Output the [X, Y] coordinate of the center of the cell containing the given text.  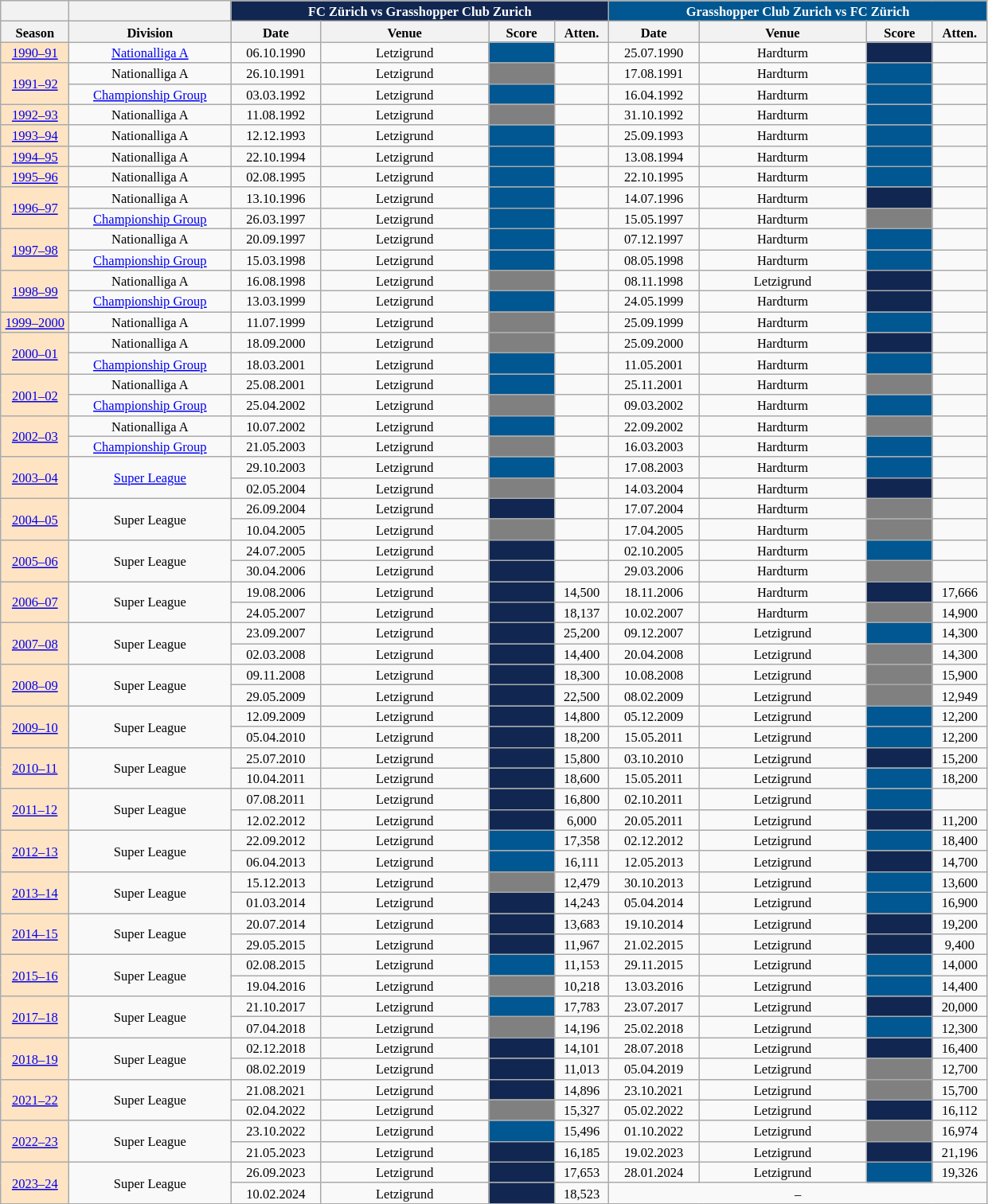
25,200 [582, 633]
2011–12 [35, 809]
12,700 [959, 1069]
19.02.2023 [654, 1151]
12.12.1993 [275, 135]
19.08.2006 [275, 591]
29.05.2009 [275, 696]
2013–14 [35, 892]
03.10.2010 [654, 758]
24.05.2007 [275, 613]
2023–24 [35, 1183]
18,300 [582, 675]
29.03.2006 [654, 571]
15.05.1997 [654, 218]
26.10.1991 [275, 73]
16,111 [582, 861]
01.03.2014 [275, 902]
02.05.2004 [275, 488]
11,013 [582, 1069]
24.05.1999 [654, 302]
2003–04 [35, 477]
17.08.2003 [654, 467]
15.03.1998 [275, 260]
07.04.2018 [275, 1027]
12,949 [959, 696]
21.08.2021 [275, 1089]
22.09.2012 [275, 840]
18.11.2006 [654, 591]
30.04.2006 [275, 571]
21.05.2023 [275, 1151]
11,153 [582, 965]
05.02.2022 [654, 1110]
14.03.2004 [654, 488]
25.09.1993 [654, 135]
21.05.2003 [275, 446]
16,400 [959, 1048]
05.12.2009 [654, 716]
15,700 [959, 1089]
06.10.1990 [275, 53]
17,358 [582, 840]
20.07.2014 [275, 924]
15,327 [582, 1110]
25.04.2002 [275, 405]
1990–91 [35, 53]
14,500 [582, 591]
22.10.1995 [654, 177]
03.03.1992 [275, 94]
02.12.2018 [275, 1048]
17,783 [582, 1007]
2012–13 [35, 851]
29.05.2015 [275, 945]
14.07.1996 [654, 197]
10.02.2007 [654, 613]
12.09.2009 [275, 716]
25.11.2001 [654, 384]
19.10.2014 [654, 924]
21,196 [959, 1151]
19,200 [959, 924]
05.04.2019 [654, 1069]
16.03.2003 [654, 446]
29.10.2003 [275, 467]
6,000 [582, 820]
17.07.2004 [654, 508]
19.04.2016 [275, 986]
10.08.2008 [654, 675]
28.07.2018 [654, 1048]
06.04.2013 [275, 861]
08.11.1998 [654, 281]
12,479 [582, 882]
13.03.1999 [275, 302]
13,683 [582, 924]
25.09.2000 [654, 343]
22,500 [582, 696]
25.09.1999 [654, 322]
1998–99 [35, 291]
14,900 [959, 613]
2004–05 [35, 519]
08.02.2009 [654, 696]
30.10.2013 [654, 882]
25.02.2018 [654, 1027]
2008–09 [35, 685]
Season [35, 32]
13,600 [959, 882]
15,496 [582, 1131]
23.10.2022 [275, 1131]
Grasshopper Club Zurich vs FC Zürich [798, 11]
10.04.2011 [275, 778]
16.04.1992 [654, 94]
1996–97 [35, 208]
14,101 [582, 1048]
02.08.1995 [275, 177]
1993–94 [35, 135]
14,196 [582, 1027]
2007–08 [35, 644]
1995–96 [35, 177]
02.08.2015 [275, 965]
09.11.2008 [275, 675]
9,400 [959, 945]
15,800 [582, 758]
18,400 [959, 840]
2015–16 [35, 976]
14,800 [582, 716]
15.12.2013 [275, 882]
2009–10 [35, 727]
05.04.2014 [654, 902]
18,137 [582, 613]
02.10.2005 [654, 550]
16,800 [582, 799]
23.07.2017 [654, 1007]
13.08.1994 [654, 156]
FC Zürich vs Grasshopper Club Zurich [420, 11]
2002–03 [35, 436]
1997–98 [35, 249]
1991–92 [35, 84]
29.11.2015 [654, 965]
2022–23 [35, 1141]
26.03.1997 [275, 218]
18.03.2001 [275, 364]
1994–95 [35, 156]
25.07.2010 [275, 758]
Division [150, 32]
10,218 [582, 986]
09.12.2007 [654, 633]
21.02.2015 [654, 945]
26.09.2023 [275, 1172]
13.10.1996 [275, 197]
11,967 [582, 945]
02.12.2012 [654, 840]
18.09.2000 [275, 343]
2021–22 [35, 1100]
07.12.1997 [654, 239]
11,200 [959, 820]
16,974 [959, 1131]
17.08.1991 [654, 73]
25.08.2001 [275, 384]
02.04.2022 [275, 1110]
15,900 [959, 675]
11.08.1992 [275, 115]
2014–15 [35, 934]
12.02.2012 [275, 820]
25.07.1990 [654, 53]
09.03.2002 [654, 405]
22.10.1994 [275, 156]
16,900 [959, 902]
26.09.2004 [275, 508]
24.07.2005 [275, 550]
2017–18 [35, 1017]
15,200 [959, 758]
20.04.2008 [654, 654]
18,523 [582, 1193]
1999–2000 [35, 322]
28.01.2024 [654, 1172]
10.02.2024 [275, 1193]
10.04.2005 [275, 529]
31.10.1992 [654, 115]
20,000 [959, 1007]
22.09.2002 [654, 426]
20.09.1997 [275, 239]
2005–06 [35, 560]
23.09.2007 [275, 633]
20.05.2011 [654, 820]
14,700 [959, 861]
01.10.2022 [654, 1131]
18,600 [582, 778]
02.10.2011 [654, 799]
23.10.2021 [654, 1089]
16,112 [959, 1110]
12,300 [959, 1027]
1992–93 [35, 115]
17,666 [959, 591]
08.02.2019 [275, 1069]
07.08.2011 [275, 799]
11.07.1999 [275, 322]
– [798, 1193]
10.07.2002 [275, 426]
17,653 [582, 1172]
05.04.2010 [275, 737]
2000–01 [35, 353]
14,000 [959, 965]
13.03.2016 [654, 986]
14,243 [582, 902]
11.05.2001 [654, 364]
21.10.2017 [275, 1007]
02.03.2008 [275, 654]
16.08.1998 [275, 281]
2001–02 [35, 395]
16,185 [582, 1151]
2006–07 [35, 602]
2018–19 [35, 1058]
17.04.2005 [654, 529]
14,896 [582, 1089]
2010–11 [35, 768]
12.05.2013 [654, 861]
19,326 [959, 1172]
08.05.1998 [654, 260]
